Capture the cell that displays the provided text and extract its [x, y] central coordinate. 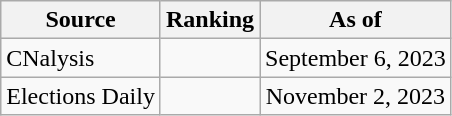
November 2, 2023 [356, 96]
Source [81, 20]
Elections Daily [81, 96]
CNalysis [81, 58]
September 6, 2023 [356, 58]
As of [356, 20]
Ranking [210, 20]
